Scan for the cell matching the given text and deliver its (X, Y) coordinate at center. 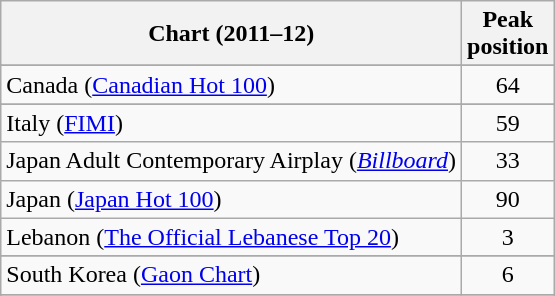
Japan Adult Contemporary Airplay (Billboard) (232, 161)
6 (508, 275)
Japan (Japan Hot 100) (232, 199)
South Korea (Gaon Chart) (232, 275)
59 (508, 123)
3 (508, 237)
90 (508, 199)
Chart (2011–12) (232, 34)
Lebanon (The Official Lebanese Top 20) (232, 237)
Italy (FIMI) (232, 123)
Peakposition (508, 34)
33 (508, 161)
Canada (Canadian Hot 100) (232, 85)
64 (508, 85)
